Return [X, Y] of the center of cell containing provided text 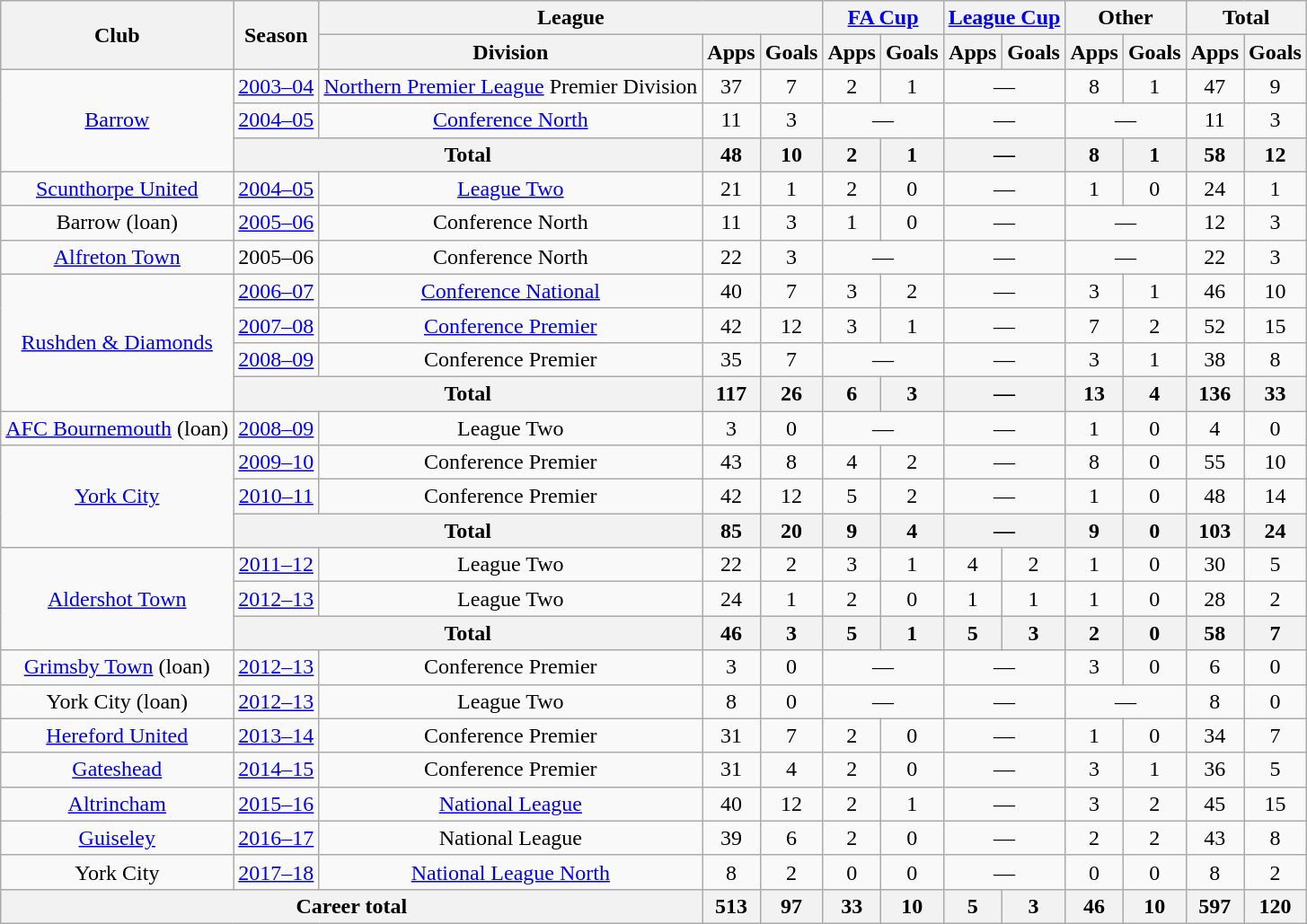
85 [731, 531]
AFC Bournemouth (loan) [117, 428]
30 [1214, 565]
20 [791, 531]
36 [1214, 770]
28 [1214, 599]
Altrincham [117, 804]
35 [731, 359]
34 [1214, 735]
Season [277, 35]
Hereford United [117, 735]
120 [1276, 906]
Club [117, 35]
597 [1214, 906]
2009–10 [277, 462]
13 [1094, 393]
Career total [352, 906]
2016–17 [277, 838]
513 [731, 906]
2010–11 [277, 497]
2006–07 [277, 291]
26 [791, 393]
Other [1126, 18]
Alfreton Town [117, 257]
39 [731, 838]
York City (loan) [117, 701]
97 [791, 906]
47 [1214, 86]
Barrow (loan) [117, 223]
Barrow [117, 120]
37 [731, 86]
2007–08 [277, 325]
2017–18 [277, 872]
Division [510, 52]
Scunthorpe United [117, 189]
Northern Premier League Premier Division [510, 86]
League [571, 18]
117 [731, 393]
Aldershot Town [117, 599]
2013–14 [277, 735]
Grimsby Town (loan) [117, 667]
103 [1214, 531]
Guiseley [117, 838]
21 [731, 189]
2015–16 [277, 804]
55 [1214, 462]
45 [1214, 804]
FA Cup [883, 18]
14 [1276, 497]
136 [1214, 393]
2003–04 [277, 86]
National League North [510, 872]
2014–15 [277, 770]
Rushden & Diamonds [117, 342]
League Cup [1004, 18]
2011–12 [277, 565]
Conference National [510, 291]
52 [1214, 325]
38 [1214, 359]
Gateshead [117, 770]
